Extract the (X, Y) coordinate from the center of the cell holding the provided text.  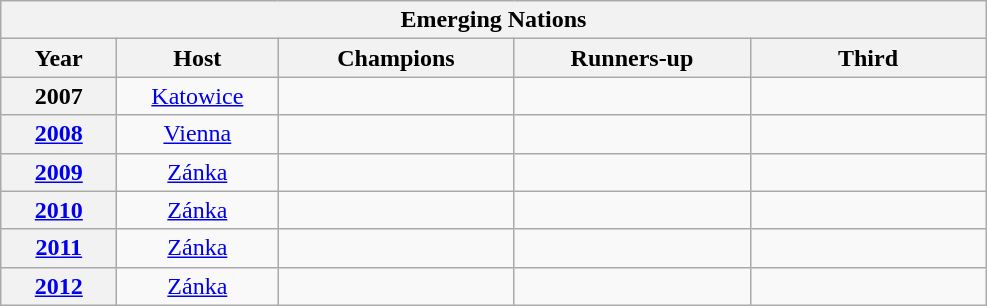
Third (868, 58)
Emerging Nations (494, 20)
Host (198, 58)
2007 (59, 96)
2008 (59, 134)
Champions (396, 58)
2009 (59, 172)
2010 (59, 210)
2011 (59, 248)
2012 (59, 286)
Vienna (198, 134)
Runners-up (632, 58)
Katowice (198, 96)
Year (59, 58)
